Search for the cell housing the specified text and yield its [X, Y] center coordinate. 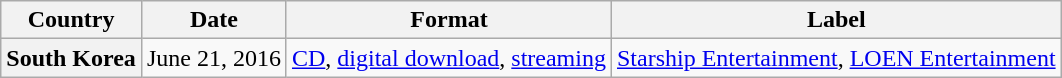
CD, digital download, streaming [448, 58]
Country [72, 20]
Date [214, 20]
South Korea [72, 58]
Format [448, 20]
Label [836, 20]
June 21, 2016 [214, 58]
Starship Entertainment, LOEN Entertainment [836, 58]
